Extract the (X, Y) coordinate from the center of the cell holding the provided text.  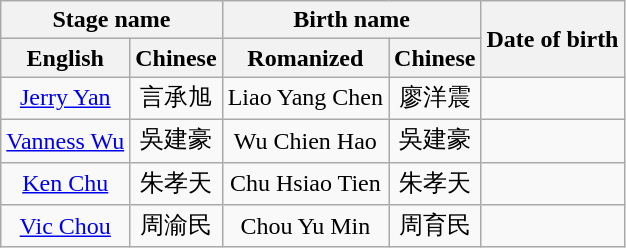
Birth name (352, 20)
Vanness Wu (66, 140)
廖洋震 (435, 98)
Jerry Yan (66, 98)
Wu Chien Hao (305, 140)
Romanized (305, 58)
English (66, 58)
Liao Yang Chen (305, 98)
Chu Hsiao Tien (305, 184)
Date of birth (552, 39)
言承旭 (176, 98)
Ken Chu (66, 184)
Stage name (112, 20)
周渝民 (176, 226)
Chou Yu Min (305, 226)
周育民 (435, 226)
Vic Chou (66, 226)
